Locate the cell with the specified text and output its (X, Y) center coordinate. 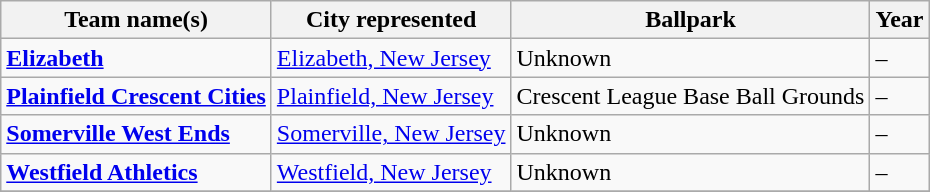
Westfield, New Jersey (391, 172)
Somerville West Ends (136, 134)
Somerville, New Jersey (391, 134)
Plainfield, New Jersey (391, 96)
Team name(s) (136, 20)
Elizabeth (136, 58)
Crescent League Base Ball Grounds (690, 96)
Year (900, 20)
Ballpark (690, 20)
Elizabeth, New Jersey (391, 58)
Westfield Athletics (136, 172)
City represented (391, 20)
Plainfield Crescent Cities (136, 96)
